Provide the [X, Y] coordinate of the cell's center where the given text is located.  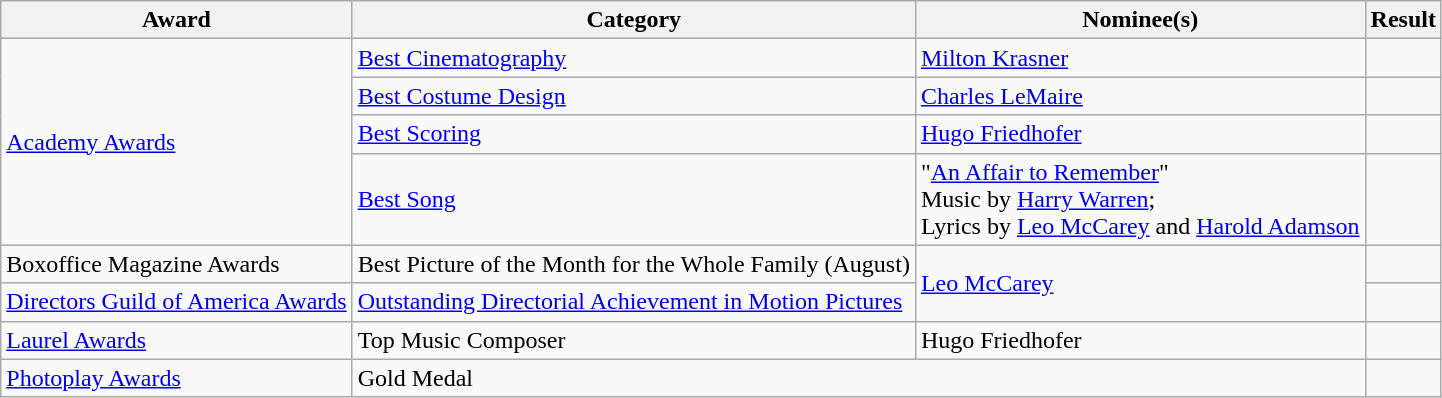
Laurel Awards [176, 340]
Category [634, 20]
Boxoffice Magazine Awards [176, 264]
"An Affair to Remember" Music by Harry Warren; Lyrics by Leo McCarey and Harold Adamson [1140, 199]
Academy Awards [176, 142]
Gold Medal [858, 378]
Leo McCarey [1140, 283]
Charles LeMaire [1140, 96]
Outstanding Directorial Achievement in Motion Pictures [634, 302]
Best Cinematography [634, 58]
Award [176, 20]
Best Scoring [634, 134]
Photoplay Awards [176, 378]
Best Song [634, 199]
Milton Krasner [1140, 58]
Top Music Composer [634, 340]
Nominee(s) [1140, 20]
Directors Guild of America Awards [176, 302]
Best Picture of the Month for the Whole Family (August) [634, 264]
Best Costume Design [634, 96]
Result [1403, 20]
